Find where the given text appears and provide that cell's center as (x, y) coordinate. 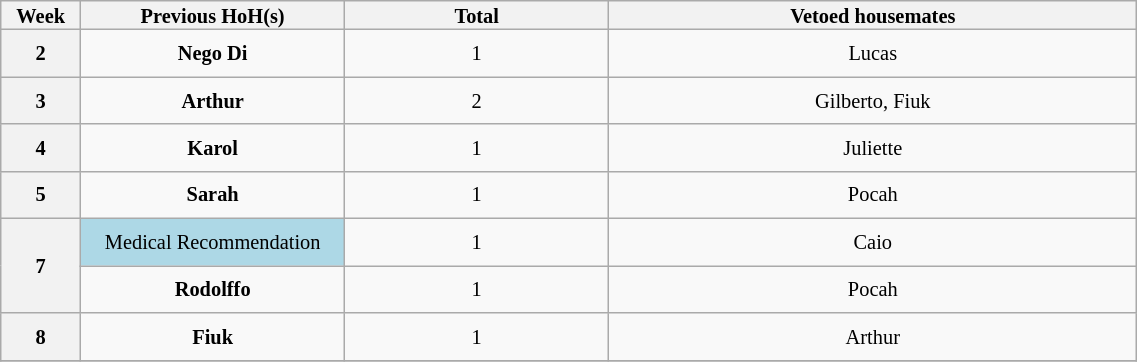
Medical Recommendation (213, 242)
Nego Di (213, 54)
Juliette (873, 148)
Previous HoH(s) (213, 14)
Fiuk (213, 336)
Vetoed housemates (873, 14)
Week (41, 14)
Gilberto, Fiuk (873, 100)
5 (41, 194)
7 (41, 265)
Rodolffo (213, 288)
8 (41, 336)
3 (41, 100)
4 (41, 148)
Lucas (873, 54)
Sarah (213, 194)
Karol (213, 148)
Total (477, 14)
Caio (873, 242)
